Identify which cell holds the provided text, then report its [X, Y] central coordinate. 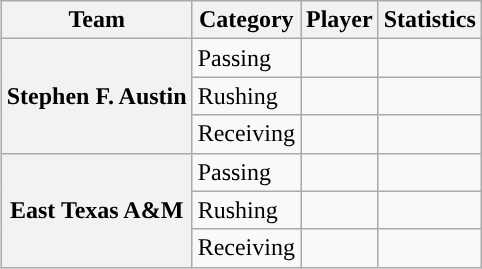
East Texas A&M [96, 210]
Statistics [430, 20]
Player [339, 20]
Team [96, 20]
Stephen F. Austin [96, 96]
Category [246, 20]
